Search for the cell housing the specified text and yield its (X, Y) center coordinate. 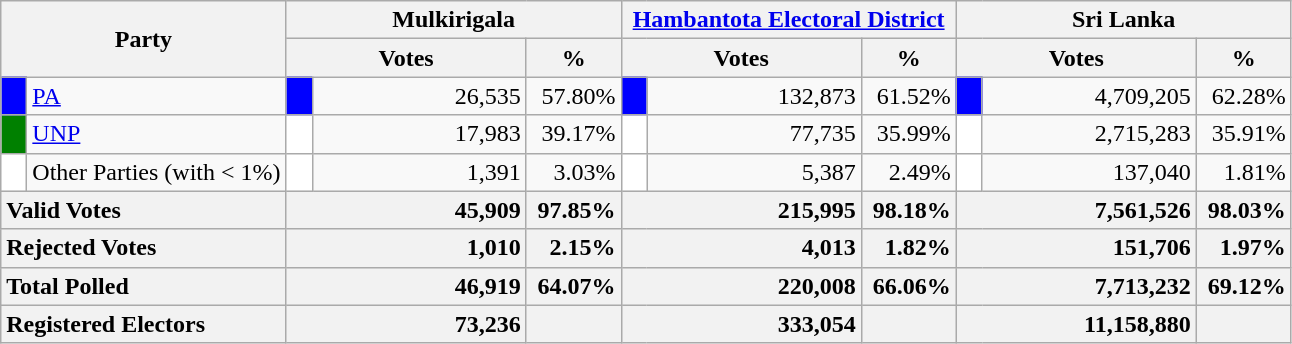
215,995 (741, 210)
7,561,526 (1076, 210)
45,909 (406, 210)
PA (156, 96)
46,919 (406, 286)
7,713,232 (1076, 286)
97.85% (574, 210)
2.15% (574, 248)
61.52% (908, 96)
220,008 (741, 286)
17,983 (419, 134)
2.49% (908, 172)
1,391 (419, 172)
UNP (156, 134)
Party (144, 39)
1,010 (406, 248)
Hambantota Electoral District (788, 20)
Rejected Votes (144, 248)
137,040 (1089, 172)
Valid Votes (144, 210)
1.97% (1244, 248)
333,054 (741, 324)
Sri Lanka (1124, 20)
77,735 (754, 134)
35.91% (1244, 134)
2,715,283 (1089, 134)
98.18% (908, 210)
62.28% (1244, 96)
Total Polled (144, 286)
151,706 (1076, 248)
Other Parties (with < 1%) (156, 172)
66.06% (908, 286)
64.07% (574, 286)
132,873 (754, 96)
3.03% (574, 172)
11,158,880 (1076, 324)
Registered Electors (144, 324)
26,535 (419, 96)
35.99% (908, 134)
39.17% (574, 134)
1.81% (1244, 172)
4,013 (741, 248)
5,387 (754, 172)
73,236 (406, 324)
1.82% (908, 248)
Mulkirigala (454, 20)
98.03% (1244, 210)
4,709,205 (1089, 96)
69.12% (1244, 286)
57.80% (574, 96)
